Provide the (X, Y) coordinate of the cell's center where the given text is located.  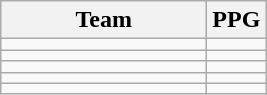
PPG (236, 20)
Team (104, 20)
